Extract the [X, Y] coordinate from the center of the cell holding the provided text.  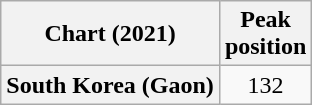
Peakposition [265, 34]
South Korea (Gaon) [110, 85]
Chart (2021) [110, 34]
132 [265, 85]
